Locate the cell with the specified text and output its (X, Y) center coordinate. 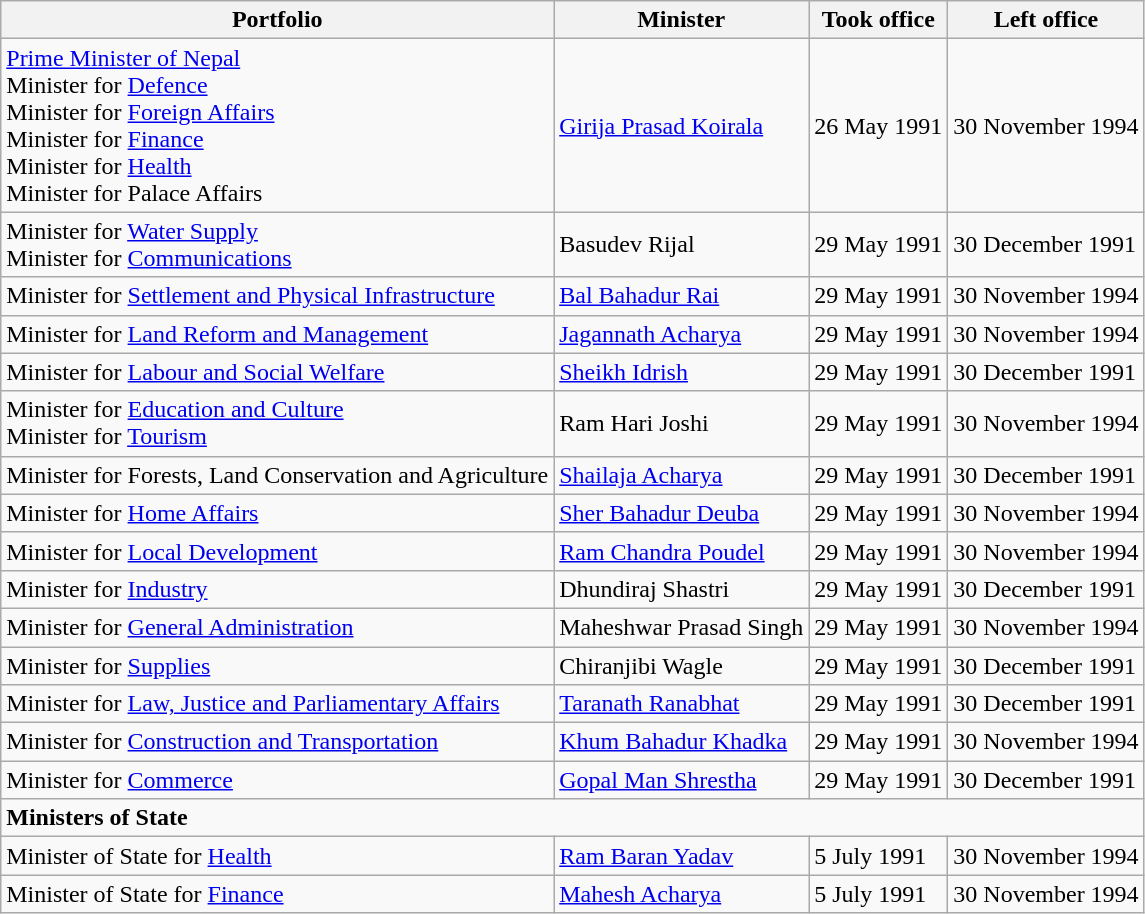
Minister for Local Development (278, 551)
Basudev Rijal (682, 244)
Girija Prasad Koirala (682, 126)
Ram Baran Yadav (682, 856)
Sher Bahadur Deuba (682, 513)
Gopal Man Shrestha (682, 780)
Took office (878, 20)
Minister for Industry (278, 589)
Minister for Land Reform and Management (278, 334)
Dhundiraj Shastri (682, 589)
Bal Bahadur Rai (682, 296)
Chiranjibi Wagle (682, 665)
Minister for Forests, Land Conservation and Agriculture (278, 475)
Minister for Water SupplyMinister for Communications (278, 244)
Minister for Settlement and Physical Infrastructure (278, 296)
Jagannath Acharya (682, 334)
Prime Minister of NepalMinister for DefenceMinister for Foreign AffairsMinister for FinanceMinister for HealthMinister for Palace Affairs (278, 126)
Minister for General Administration (278, 627)
Minister for Labour and Social Welfare (278, 372)
Minister for Education and CultureMinister for Tourism (278, 424)
Sheikh Idrish (682, 372)
Ram Chandra Poudel (682, 551)
Portfolio (278, 20)
Maheshwar Prasad Singh (682, 627)
Left office (1046, 20)
Minister for Law, Justice and Parliamentary Affairs (278, 704)
Minister for Home Affairs (278, 513)
Shailaja Acharya (682, 475)
Taranath Ranabhat (682, 704)
Minister (682, 20)
Minister for Commerce (278, 780)
26 May 1991 (878, 126)
Minister for Construction and Transportation (278, 742)
Mahesh Acharya (682, 894)
Khum Bahadur Khadka (682, 742)
Minister for Supplies (278, 665)
Ram Hari Joshi (682, 424)
Minister of State for Finance (278, 894)
Minister of State for Health (278, 856)
Ministers of State (572, 818)
